Output the (X, Y) coordinate of the center of the cell containing the given text.  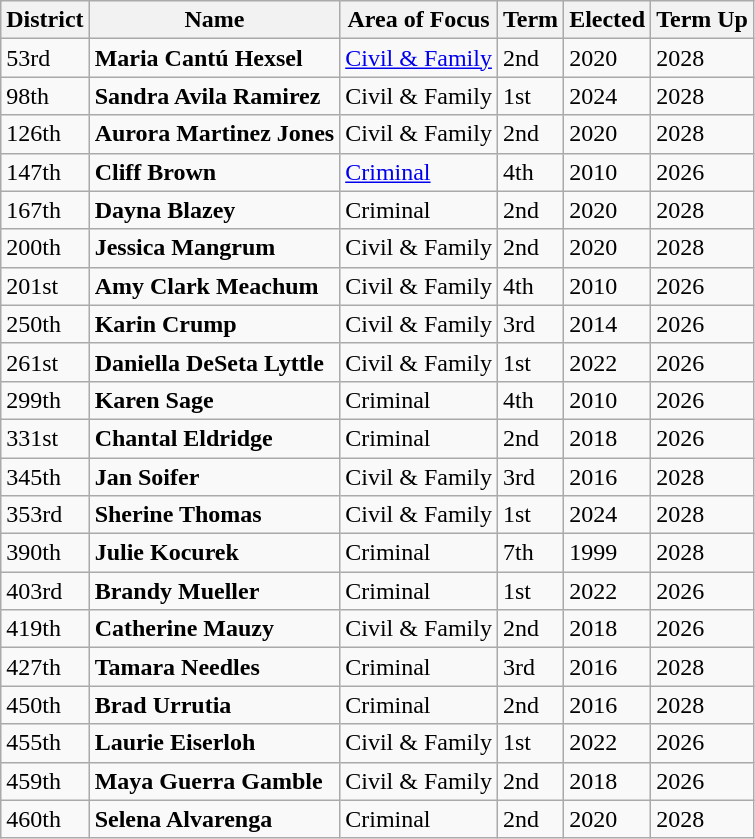
419th (45, 629)
2014 (608, 324)
Julie Kocurek (214, 553)
98th (45, 96)
200th (45, 248)
Term Up (702, 20)
Catherine Mauzy (214, 629)
Brad Urrutia (214, 705)
7th (530, 553)
167th (45, 210)
1999 (608, 553)
147th (45, 172)
Jan Soifer (214, 477)
Elected (608, 20)
Sherine Thomas (214, 515)
450th (45, 705)
460th (45, 819)
261st (45, 362)
Maria Cantú Hexsel (214, 58)
Laurie Eiserloh (214, 743)
299th (45, 400)
403rd (45, 591)
Cliff Brown (214, 172)
District (45, 20)
201st (45, 286)
Daniella DeSeta Lyttle (214, 362)
Jessica Mangrum (214, 248)
331st (45, 438)
Dayna Blazey (214, 210)
Brandy Mueller (214, 591)
Sandra Avila Ramirez (214, 96)
353rd (45, 515)
390th (45, 553)
345th (45, 477)
Amy Clark Meachum (214, 286)
Term (530, 20)
Area of Focus (419, 20)
Karin Crump (214, 324)
Chantal Eldridge (214, 438)
459th (45, 781)
Name (214, 20)
Aurora Martinez Jones (214, 134)
126th (45, 134)
250th (45, 324)
Tamara Needles (214, 667)
Maya Guerra Gamble (214, 781)
427th (45, 667)
53rd (45, 58)
Karen Sage (214, 400)
Selena Alvarenga (214, 819)
455th (45, 743)
